Detect which cell encompasses the target text, then output its (X, Y) center coordinate. 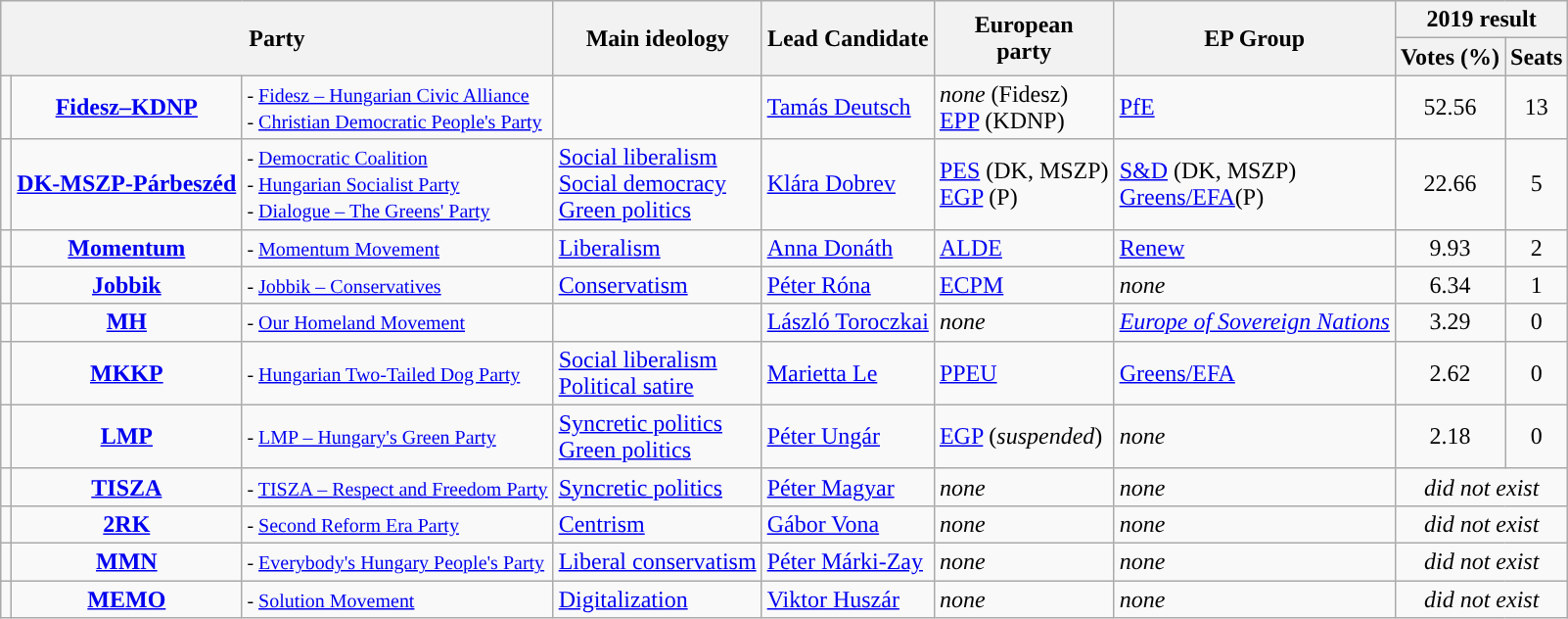
LMP (127, 437)
2.62 (1450, 372)
Péter Magyar (848, 487)
Digitalization (658, 598)
Syncretic politics (658, 487)
- Everybody's Hungary People's Party (397, 561)
EP Group (1255, 38)
EGP (suspended) (1024, 437)
László Toroczkai (848, 322)
Jobbik (127, 285)
2.18 (1450, 437)
TISZA (127, 487)
2RK (127, 524)
Fidesz–KDNP (127, 108)
MKKP (127, 372)
Anna Donáth (848, 248)
S&D (DK, MSZP)Greens/EFA(P) (1255, 184)
Tamás Deutsch (848, 108)
Péter Márki-Zay (848, 561)
- Fidesz – Hungarian Civic Alliance- Christian Democratic People's Party (397, 108)
Social liberalismSocial democracyGreen politics (658, 184)
- LMP – Hungary's Green Party (397, 437)
DK-MSZP-Párbeszéd (127, 184)
Votes (%) (1450, 57)
1 (1537, 285)
PES (DK, MSZP)EGP (P) (1024, 184)
- Jobbik – Conservatives (397, 285)
Viktor Huszár (848, 598)
Greens/EFA (1255, 372)
Péter Róna (848, 285)
Seats (1537, 57)
- TISZA – Respect and Freedom Party (397, 487)
PfE (1255, 108)
- Momentum Movement (397, 248)
Main ideology (658, 38)
22.66 (1450, 184)
- Second Reform Era Party (397, 524)
Conservatism (658, 285)
5 (1537, 184)
- Hungarian Two-Tailed Dog Party (397, 372)
MMN (127, 561)
Liberal conservatism (658, 561)
MH (127, 322)
ECPM (1024, 285)
Renew (1255, 248)
3.29 (1450, 322)
Marietta Le (848, 372)
Momentum (127, 248)
13 (1537, 108)
Liberalism (658, 248)
- Solution Movement (397, 598)
Social liberalismPolitical satire (658, 372)
2019 result (1482, 20)
2 (1537, 248)
PPEU (1024, 372)
Lead Candidate (848, 38)
Péter Ungár (848, 437)
Gábor Vona (848, 524)
9.93 (1450, 248)
Klára Dobrev (848, 184)
Centrism (658, 524)
Europeanparty (1024, 38)
MEMO (127, 598)
52.56 (1450, 108)
Europe of Sovereign Nations (1255, 322)
- Democratic Coalition- Hungarian Socialist Party- Dialogue – The Greens' Party (397, 184)
none (Fidesz)EPP (KDNP) (1024, 108)
- Our Homeland Movement (397, 322)
6.34 (1450, 285)
ALDE (1024, 248)
Party (277, 38)
Syncretic politicsGreen politics (658, 437)
